Capture the cell that displays the provided text and extract its (x, y) central coordinate. 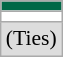
(Ties) (32, 39)
